From the cell containing the given text, extract its center point as (X, Y) coordinate. 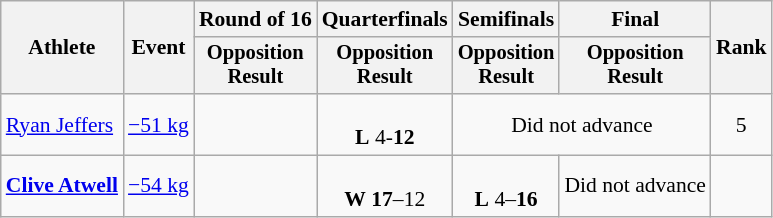
−51 kg (158, 124)
Semifinals (506, 19)
Quarterfinals (385, 19)
W 17–12 (385, 186)
Final (635, 19)
L 4-12 (385, 124)
Rank (742, 48)
L 4–16 (506, 186)
5 (742, 124)
Athlete (62, 48)
Round of 16 (256, 19)
Event (158, 48)
Clive Atwell (62, 186)
−54 kg (158, 186)
Ryan Jeffers (62, 124)
